Return (x, y) of the center of cell containing provided text 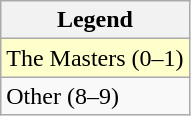
The Masters (0–1) (95, 58)
Legend (95, 20)
Other (8–9) (95, 96)
